Locate the cell with the specified text and output its [X, Y] center coordinate. 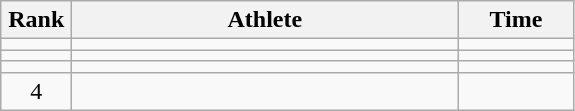
Athlete [265, 20]
4 [36, 91]
Rank [36, 20]
Time [516, 20]
